Return [x, y] of the center of cell containing provided text 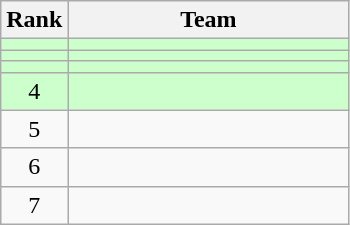
Team [208, 20]
6 [34, 167]
5 [34, 129]
Rank [34, 20]
4 [34, 91]
7 [34, 205]
